Determine the (X, Y) coordinate at the center of the cell enclosing the given text.  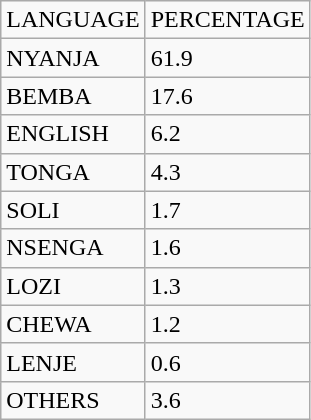
SOLI (73, 210)
3.6 (228, 400)
ENGLISH (73, 134)
TONGA (73, 172)
1.3 (228, 286)
1.6 (228, 248)
1.2 (228, 324)
CHEWA (73, 324)
BEMBA (73, 96)
NYANJA (73, 58)
4.3 (228, 172)
LOZI (73, 286)
0.6 (228, 362)
1.7 (228, 210)
NSENGA (73, 248)
61.9 (228, 58)
LANGUAGE (73, 20)
17.6 (228, 96)
OTHERS (73, 400)
6.2 (228, 134)
LENJE (73, 362)
PERCENTAGE (228, 20)
